Output the (X, Y) coordinate of the center of the cell containing the given text.  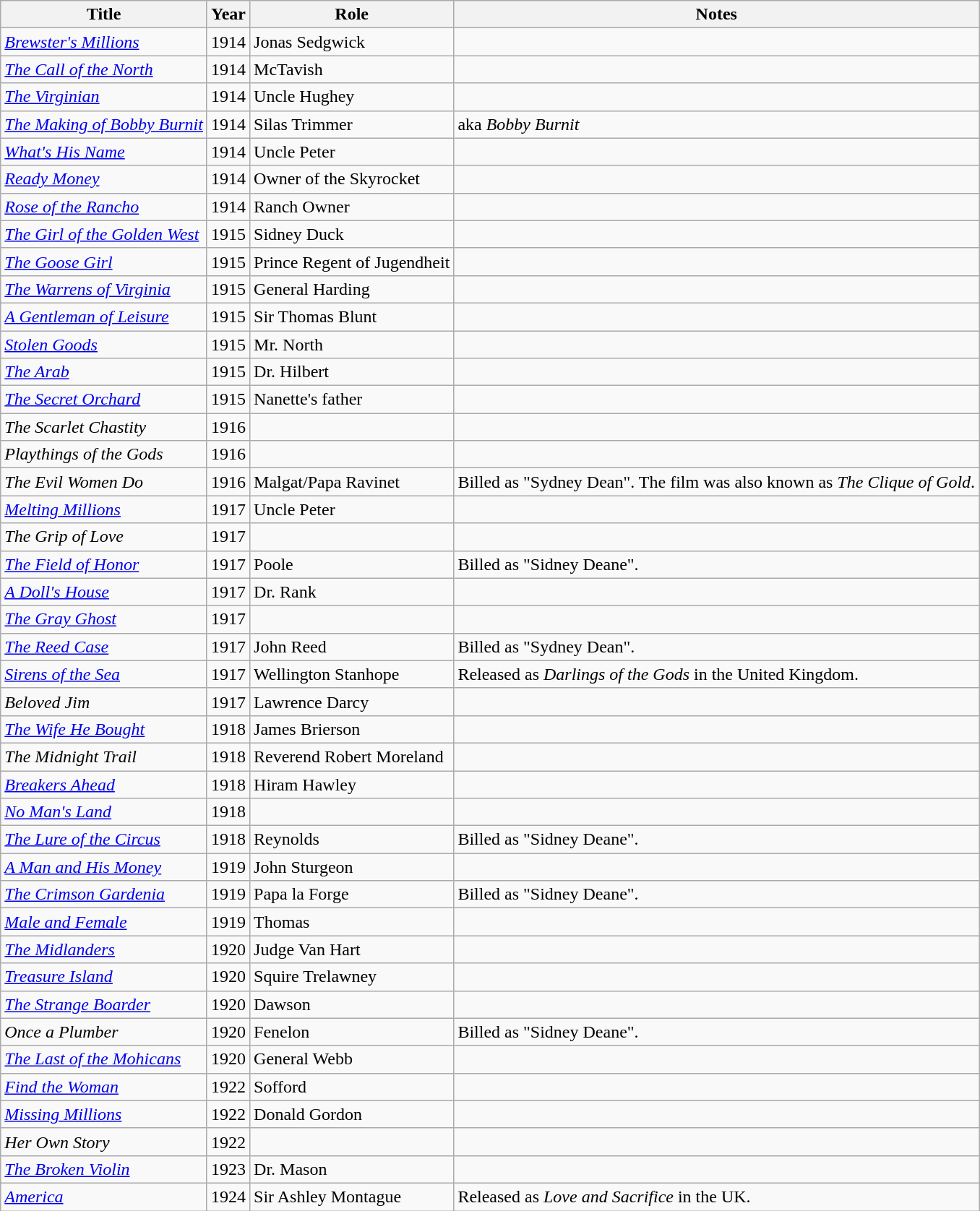
Papa la Forge (352, 895)
Prince Regent of Jugendheit (352, 262)
Reverend Robert Moreland (352, 757)
Squire Trelawney (352, 977)
The Making of Bobby Burnit (104, 124)
The Last of the Mohicans (104, 1059)
Ready Money (104, 179)
Playthings of the Gods (104, 454)
Mr. North (352, 345)
Her Own Story (104, 1142)
Billed as "Sydney Dean". (717, 647)
The Goose Girl (104, 262)
The Broken Violin (104, 1169)
What's His Name (104, 152)
The Arab (104, 372)
Find the Woman (104, 1087)
Hiram Hawley (352, 784)
Billed as "Sydney Dean". The film was also known as The Clique of Gold. (717, 482)
Ranch Owner (352, 207)
The Virginian (104, 97)
Released as Darlings of the Gods in the United Kingdom. (717, 674)
The Warrens of Virginia (104, 289)
Dr. Mason (352, 1169)
Treasure Island (104, 977)
Sir Ashley Montague (352, 1197)
Breakers Ahead (104, 784)
Lawrence Darcy (352, 702)
Notes (717, 14)
General Harding (352, 289)
Owner of the Skyrocket (352, 179)
John Reed (352, 647)
General Webb (352, 1059)
Judge Van Hart (352, 949)
Wellington Stanhope (352, 674)
Sir Thomas Blunt (352, 316)
Stolen Goods (104, 345)
The Midnight Trail (104, 757)
The Secret Orchard (104, 400)
The Crimson Gardenia (104, 895)
Sidney Duck (352, 234)
The Field of Honor (104, 564)
1923 (228, 1169)
America (104, 1197)
Dawson (352, 1004)
Role (352, 14)
Sofford (352, 1087)
A Man and His Money (104, 867)
1924 (228, 1197)
The Girl of the Golden West (104, 234)
The Wife He Bought (104, 729)
Once a Plumber (104, 1032)
John Sturgeon (352, 867)
Title (104, 14)
Fenelon (352, 1032)
The Midlanders (104, 949)
Male and Female (104, 922)
Missing Millions (104, 1114)
A Gentleman of Leisure (104, 316)
Reynolds (352, 840)
Sirens of the Sea (104, 674)
McTavish (352, 69)
Dr. Rank (352, 592)
The Lure of the Circus (104, 840)
Brewster's Millions (104, 42)
Poole (352, 564)
Nanette's father (352, 400)
The Gray Ghost (104, 619)
Year (228, 14)
Dr. Hilbert (352, 372)
Thomas (352, 922)
aka Bobby Burnit (717, 124)
A Doll's House (104, 592)
Melting Millions (104, 509)
No Man's Land (104, 812)
Rose of the Rancho (104, 207)
Jonas Sedgwick (352, 42)
The Strange Boarder (104, 1004)
Uncle Hughey (352, 97)
Released as Love and Sacrifice in the UK. (717, 1197)
The Reed Case (104, 647)
Malgat/Papa Ravinet (352, 482)
The Call of the North (104, 69)
The Scarlet Chastity (104, 427)
James Brierson (352, 729)
The Grip of Love (104, 537)
Silas Trimmer (352, 124)
The Evil Women Do (104, 482)
Beloved Jim (104, 702)
Donald Gordon (352, 1114)
